Pinpoint the cell where the given text exists, returning its (x, y) midpoint coordinate. 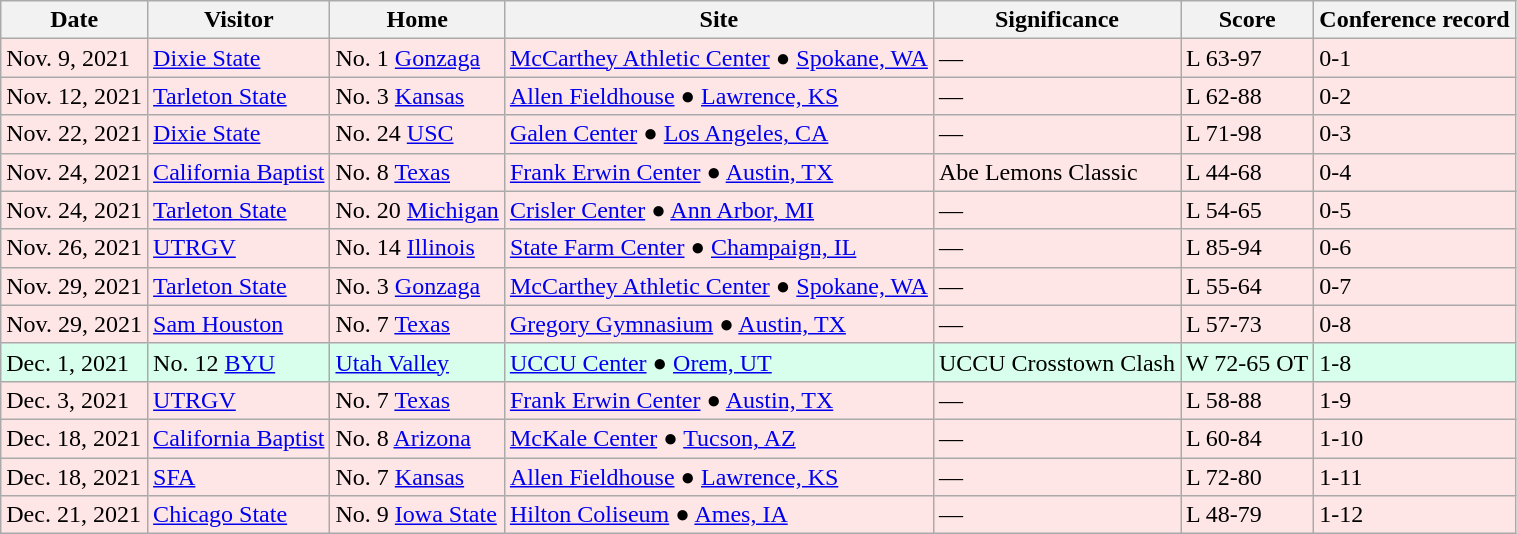
0-7 (1414, 286)
Dec. 1, 2021 (74, 362)
No. 3 Gonzaga (417, 286)
No. 24 USC (417, 134)
McKale Center ● Tucson, AZ (718, 438)
UCCU Crosstown Clash (1056, 362)
Chicago State (239, 515)
No. 12 BYU (239, 362)
0-2 (1414, 96)
L 57-73 (1246, 324)
Site (718, 20)
UCCU Center ● Orem, UT (718, 362)
Dec. 21, 2021 (74, 515)
Galen Center ● Los Angeles, CA (718, 134)
Nov. 9, 2021 (74, 58)
L 55-64 (1246, 286)
No. 1 Gonzaga (417, 58)
State Farm Center ● Champaign, IL (718, 248)
0-8 (1414, 324)
0-6 (1414, 248)
Nov. 12, 2021 (74, 96)
Sam Houston (239, 324)
1-8 (1414, 362)
Crisler Center ● Ann Arbor, MI (718, 210)
L 71-98 (1246, 134)
— (1056, 58)
Significance (1056, 20)
1-10 (1414, 438)
L 48-79 (1246, 515)
Home (417, 20)
0-3 (1414, 134)
No. 8 Texas (417, 172)
Nov. 26, 2021 (74, 248)
Utah Valley (417, 362)
W 72-65 OT (1246, 362)
Hilton Coliseum ● Ames, IA (718, 515)
L 72-80 (1246, 477)
Nov. 22, 2021 (74, 134)
No. 20 Michigan (417, 210)
L 44-68 (1246, 172)
Gregory Gymnasium ● Austin, TX (718, 324)
L 58-88 (1246, 400)
L 85-94 (1246, 248)
No. 9 Iowa State (417, 515)
Visitor (239, 20)
L 54-65 (1246, 210)
L 63-97 (1246, 58)
0-1 (1414, 58)
1-9 (1414, 400)
Date (74, 20)
L 62-88 (1246, 96)
No. 7 Kansas (417, 477)
L 60-84 (1246, 438)
Conference record (1414, 20)
No. 8 Arizona (417, 438)
No. 14 Illinois (417, 248)
0-4 (1414, 172)
1-12 (1414, 515)
SFA (239, 477)
0-5 (1414, 210)
Dec. 3, 2021 (74, 400)
No. 3 Kansas (417, 96)
Abe Lemons Classic (1056, 172)
Score (1246, 20)
1-11 (1414, 477)
